Scan for the cell matching the given text and deliver its (X, Y) coordinate at center. 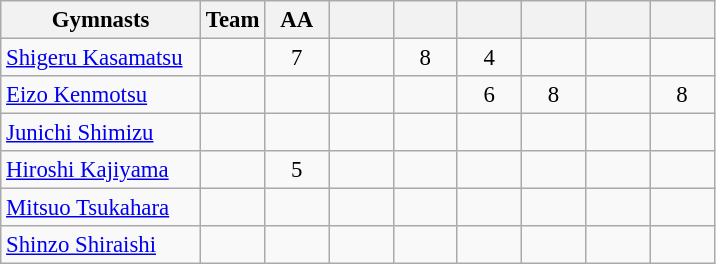
Mitsuo Tsukahara (101, 208)
Hiroshi Kajiyama (101, 170)
Shigeru Kasamatsu (101, 58)
4 (489, 58)
AA (297, 20)
Team (232, 20)
6 (489, 95)
Eizo Kenmotsu (101, 95)
Shinzo Shiraishi (101, 245)
7 (297, 58)
Junichi Shimizu (101, 133)
5 (297, 170)
Gymnasts (101, 20)
